Determine the [x, y] coordinate at the center of the cell enclosing the given text.  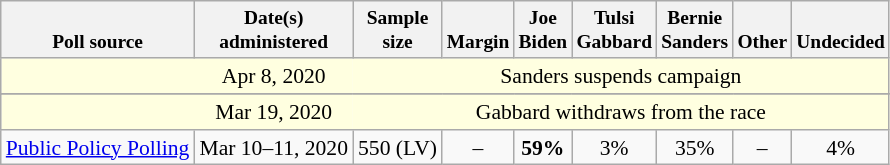
Poll source [98, 30]
BernieSanders [695, 30]
Margin [478, 30]
Mar 19, 2020 [274, 112]
JoeBiden [543, 30]
TulsiGabbard [614, 30]
Other [762, 30]
Sanders suspends campaign [621, 76]
Samplesize [398, 30]
Gabbard withdraws from the race [621, 112]
Date(s)administered [274, 30]
Undecided [841, 30]
Apr 8, 2020 [274, 76]
